Return the (x, y) coordinate for the center point of the cell that contains the specified text.  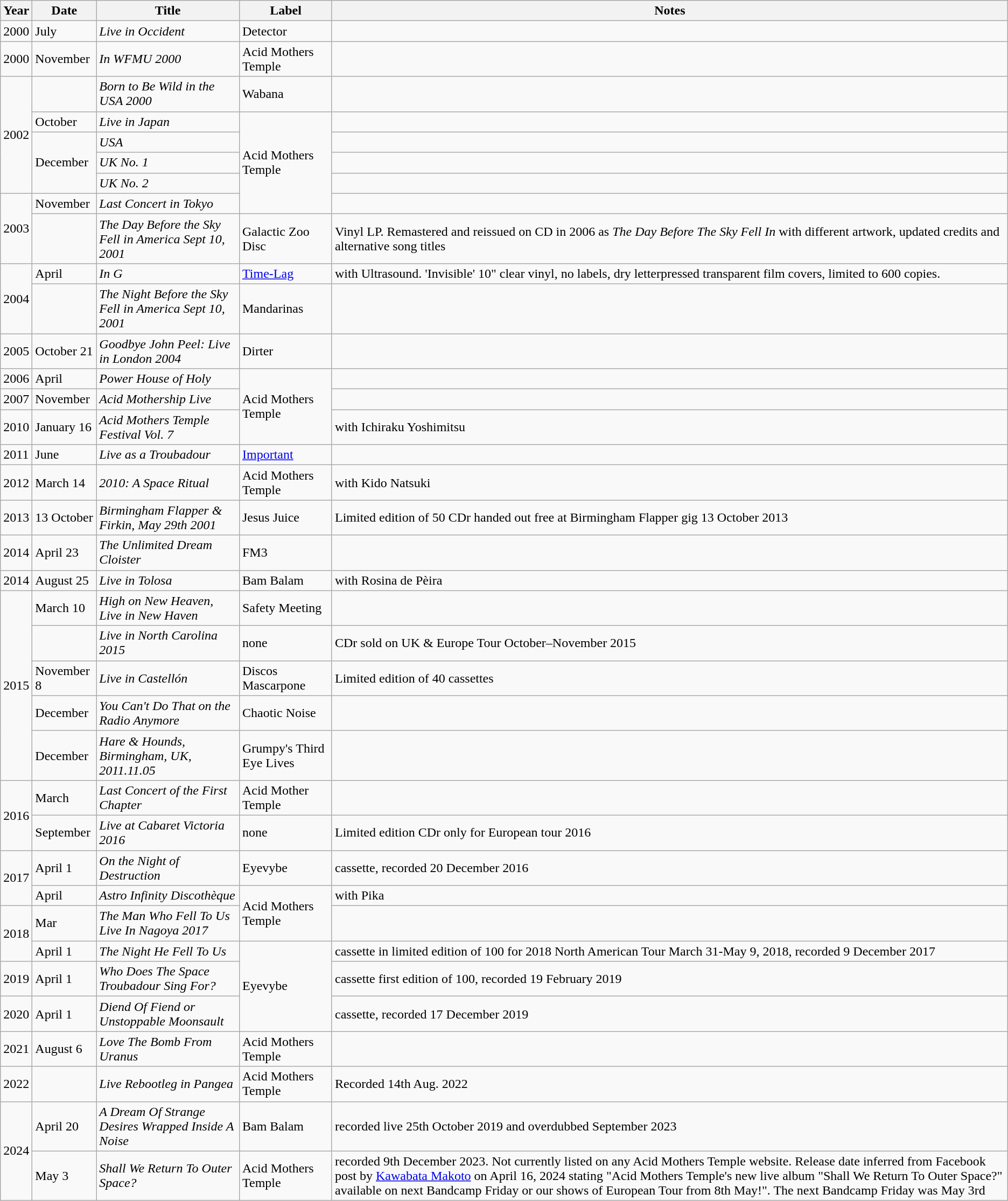
CDr sold on UK & Europe Tour October–November 2015 (670, 643)
Acid Mothership Live (168, 399)
cassette in limited edition of 100 for 2018 North American Tour March 31-May 9, 2018, recorded 9 December 2017 (670, 951)
The Day Before the Sky Fell in America Sept 10, 2001 (168, 238)
2019 (16, 979)
Dirter (285, 351)
2024 (16, 1151)
Mandarinas (285, 308)
2013 (16, 518)
2004 (16, 298)
The Man Who Fell To Us Live In Nagoya 2017 (168, 924)
UK No. 1 (168, 163)
August 25 (65, 580)
October 21 (65, 351)
March 10 (65, 608)
2015 (16, 685)
cassette, recorded 17 December 2019 (670, 1014)
with Pika (670, 896)
On the Night of Destruction (168, 868)
2006 (16, 379)
Limited edition of 40 cassettes (670, 678)
Galactic Zoo Disc (285, 238)
Live in Castellón (168, 678)
UK No. 2 (168, 183)
Live in Occident (168, 31)
Born to Be Wild in the USA 2000 (168, 94)
You Can't Do That on the Radio Anymore (168, 713)
Live in Tolosa (168, 580)
USA (168, 142)
January 16 (65, 427)
March (65, 798)
Chaotic Noise (285, 713)
2018 (16, 933)
Date (65, 11)
Time-Lag (285, 273)
Live as a Troubadour (168, 455)
Safety Meeting (285, 608)
2020 (16, 1014)
Title (168, 11)
Live in Japan (168, 122)
2010: A Space Ritual (168, 482)
In WFMU 2000 (168, 59)
A Dream Of Strange Desires Wrapped Inside A Noise (168, 1126)
Wabana (285, 94)
Last Concert of the First Chapter (168, 798)
2003 (16, 228)
with Ultrasound. 'Invisible' 10" clear vinyl, no labels, dry letterpressed transparent film covers, limited to 600 copies. (670, 273)
with Ichiraku Yoshimitsu (670, 427)
The Unlimited Dream Cloister (168, 552)
Mar (65, 924)
13 October (65, 518)
Notes (670, 11)
Goodbye John Peel: Live in London 2004 (168, 351)
Label (285, 11)
with Rosina de Pèira (670, 580)
Hare & Hounds, Birmingham, UK, 2011.11.05 (168, 755)
2002 (16, 135)
September (65, 832)
The Night He Fell To Us (168, 951)
Astro Infinity Discothèque (168, 896)
June (65, 455)
Vinyl LP. Remastered and reissued on CD in 2006 as The Day Before The Sky Fell In with different artwork, updated credits and alternative song titles (670, 238)
In G (168, 273)
Live at Cabaret Victoria 2016 (168, 832)
April 20 (65, 1126)
cassette first edition of 100, recorded 19 February 2019 (670, 979)
2010 (16, 427)
Acid Mother Temple (285, 798)
Love The Bomb From Uranus (168, 1049)
March 14 (65, 482)
2011 (16, 455)
Diend Of Fiend or Unstoppable Moonsault (168, 1014)
October (65, 122)
Jesus Juice (285, 518)
2022 (16, 1084)
Year (16, 11)
2012 (16, 482)
April 23 (65, 552)
with Kido Natsuki (670, 482)
2021 (16, 1049)
Detector (285, 31)
Shall We Return To Outer Space? (168, 1176)
Who Does The Space Troubadour Sing For? (168, 979)
Last Concert in Tokyo (168, 203)
Important (285, 455)
2016 (16, 815)
FM3 (285, 552)
July (65, 31)
2005 (16, 351)
Limited edition of 50 CDr handed out free at Birmingham Flapper gig 13 October 2013 (670, 518)
cassette, recorded 20 December 2016 (670, 868)
Acid Mothers Temple Festival Vol. 7 (168, 427)
Birmingham Flapper & Firkin, May 29th 2001 (168, 518)
May 3 (65, 1176)
November 8 (65, 678)
2007 (16, 399)
The Night Before the Sky Fell in America Sept 10, 2001 (168, 308)
Recorded 14th Aug. 2022 (670, 1084)
Power House of Holy (168, 379)
Discos Mascarpone (285, 678)
2017 (16, 879)
Live in North Carolina 2015 (168, 643)
Grumpy's Third Eye Lives (285, 755)
Limited edition CDr only for European tour 2016 (670, 832)
recorded live 25th October 2019 and overdubbed September 2023 (670, 1126)
Live Rebootleg in Pangea (168, 1084)
August 6 (65, 1049)
High on New Heaven, Live in New Haven (168, 608)
